From the cell containing the given text, extract its center point as (X, Y) coordinate. 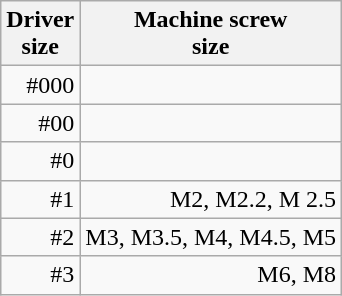
#0 (40, 161)
Driversize (40, 34)
#1 (40, 199)
#3 (40, 275)
#000 (40, 85)
M6, M8 (211, 275)
M3, M3.5, M4, M4.5, M5 (211, 237)
#00 (40, 123)
M2, M2.2, M 2.5 (211, 199)
#2 (40, 237)
Machine screwsize (211, 34)
